Search for the cell housing the specified text and yield its [X, Y] center coordinate. 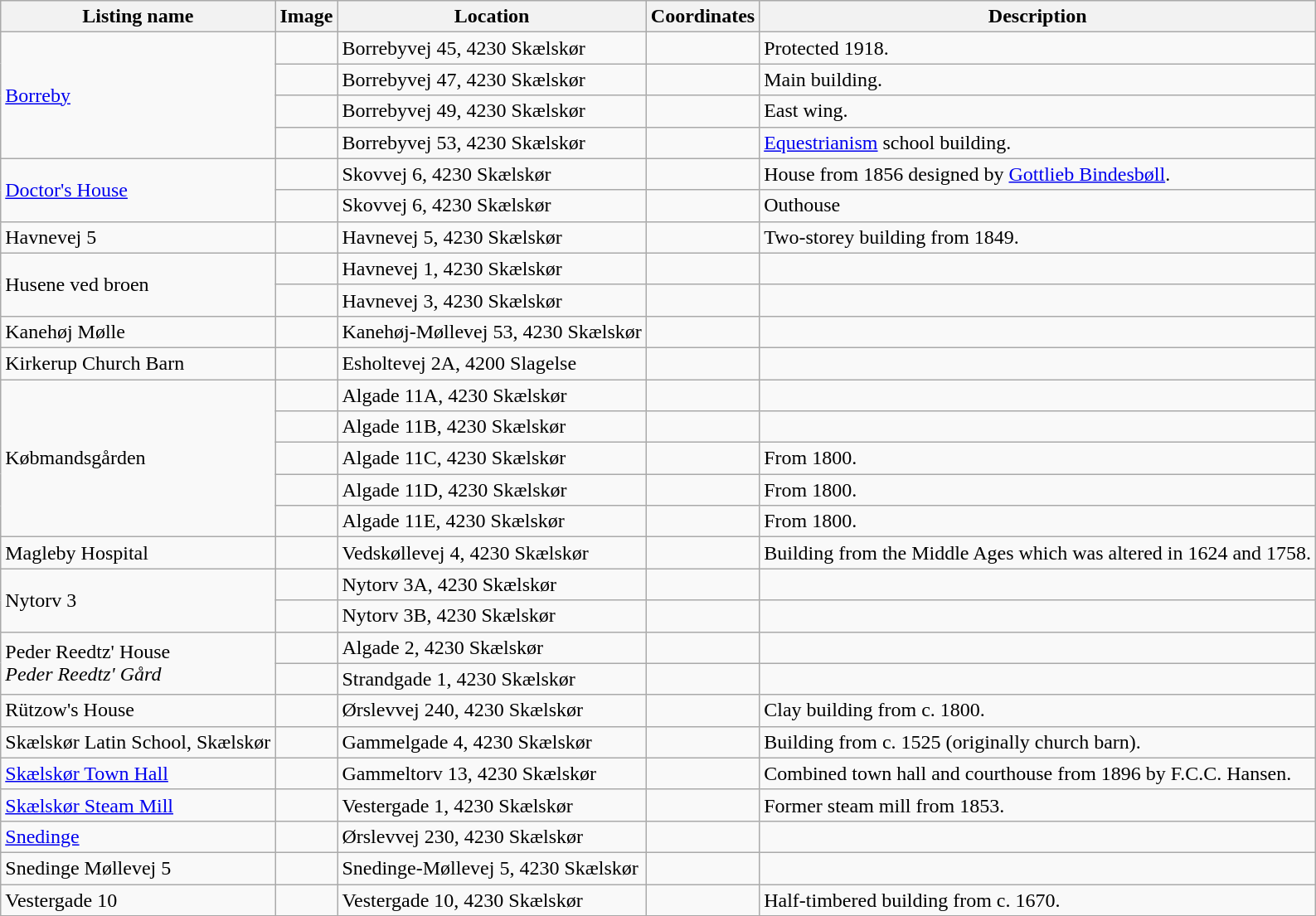
Former steam mill from 1853. [1038, 805]
Vestergade 1, 4230 Skælskør [492, 805]
Vestergade 10, 4230 Skælskør [492, 899]
Borrebyvej 45, 4230 Skælskør [492, 48]
Algade 11C, 4230 Skælskør [492, 458]
Snedinge-Møllevej 5, 4230 Skælskør [492, 868]
Algade 2, 4230 Skælskør [492, 647]
Havnevej 3, 4230 Skælskør [492, 300]
Kanehøj Mølle [138, 332]
Gammelgade 4, 4230 Skælskør [492, 742]
House from 1856 designed by Gottlieb Bindesbøll. [1038, 174]
Ørslevvej 240, 4230 Skælskør [492, 710]
Husene ved broen [138, 284]
Magleby Hospital [138, 553]
Image [307, 17]
Nytorv 3A, 4230 Skælskør [492, 584]
Skælskør Town Hall [138, 773]
Borreby [138, 95]
Protected 1918. [1038, 48]
Havnevej 5, 4230 Skælskør [492, 237]
Algade 11B, 4230 Skælskør [492, 427]
Main building. [1038, 80]
Peder Reedtz' HousePeder Reedtz' Gård [138, 663]
Coordinates [702, 17]
Half-timbered building from c. 1670. [1038, 899]
Algade 11D, 4230 Skælskør [492, 490]
Doctor's House [138, 190]
Snedinge Møllevej 5 [138, 868]
Ørslevvej 230, 4230 Skælskør [492, 836]
Algade 11A, 4230 Skælskør [492, 395]
Havnevej 1, 4230 Skælskør [492, 269]
Nytorv 3 [138, 600]
Listing name [138, 17]
Combined town hall and courthouse from 1896 by F.C.C. Hansen. [1038, 773]
Equestrianism school building. [1038, 143]
Description [1038, 17]
Snedinge [138, 836]
Strandgade 1, 4230 Skælskør [492, 679]
Kirkerup Church Barn [138, 363]
Clay building from c. 1800. [1038, 710]
Købmandsgården [138, 458]
Kanehøj-Møllevej 53, 4230 Skælskør [492, 332]
East wing. [1038, 111]
Gammeltorv 13, 4230 Skælskør [492, 773]
Esholtevej 2A, 4200 Slagelse [492, 363]
Two-storey building from 1849. [1038, 237]
Nytorv 3B, 4230 Skælskør [492, 616]
Skælskør Steam Mill [138, 805]
Borrebyvej 53, 4230 Skælskør [492, 143]
Borrebyvej 47, 4230 Skælskør [492, 80]
Location [492, 17]
Building from the Middle Ages which was altered in 1624 and 1758. [1038, 553]
Algade 11E, 4230 Skælskør [492, 521]
Vestergade 10 [138, 899]
Borrebyvej 49, 4230 Skælskør [492, 111]
Outhouse [1038, 206]
Skælskør Latin School, Skælskør [138, 742]
Vedskøllevej 4, 4230 Skælskør [492, 553]
Rützow's House [138, 710]
Havnevej 5 [138, 237]
Building from c. 1525 (originally church barn). [1038, 742]
